Extract the (x, y) coordinate from the center of the cell holding the provided text.  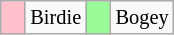
Bogey (142, 17)
Birdie (56, 17)
